Extract the (X, Y) coordinate from the center of the cell holding the provided text.  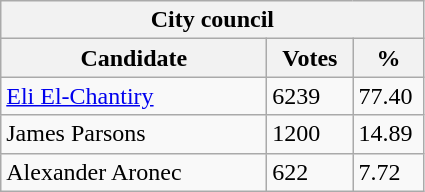
City council (212, 20)
James Parsons (134, 134)
Votes (310, 58)
Alexander Aronec (134, 172)
622 (310, 172)
1200 (310, 134)
Candidate (134, 58)
7.72 (388, 172)
14.89 (388, 134)
77.40 (388, 96)
6239 (310, 96)
Eli El-Chantiry (134, 96)
% (388, 58)
